Scan for the cell matching the given text and deliver its [X, Y] coordinate at center. 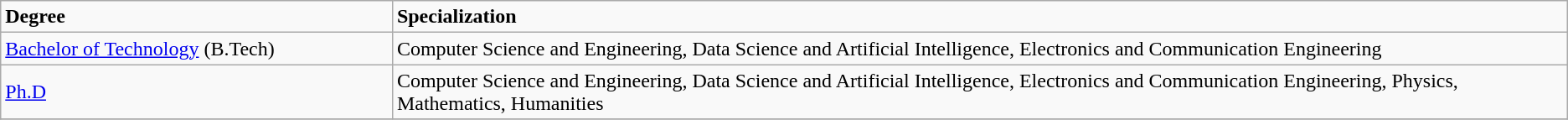
Degree [197, 17]
Ph.D [197, 92]
Computer Science and Engineering, Data Science and Artificial Intelligence, Electronics and Communication Engineering [980, 49]
Bachelor of Technology (B.Tech) [197, 49]
Specialization [980, 17]
